Locate the cell with the specified text and output its (x, y) center coordinate. 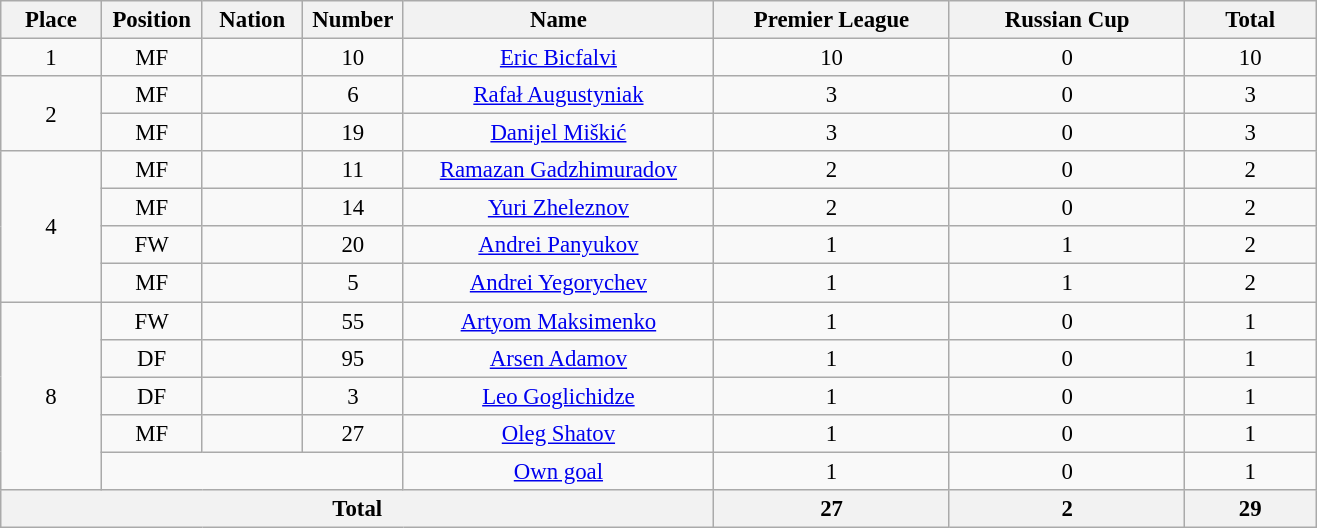
Artyom Maksimenko (558, 321)
Yuri Zheleznov (558, 208)
Position (152, 20)
Leo Goglichidze (558, 396)
Danijel Miškić (558, 133)
Russian Cup (1067, 20)
Nation (252, 20)
11 (354, 170)
29 (1250, 509)
6 (354, 95)
5 (354, 283)
14 (354, 208)
Arsen Adamov (558, 358)
Andrei Yegorychev (558, 283)
95 (354, 358)
Ramazan Gadzhimuradov (558, 170)
8 (52, 396)
55 (354, 321)
19 (354, 133)
Oleg Shatov (558, 433)
Place (52, 20)
Andrei Panyukov (558, 245)
Eric Bicfalvi (558, 58)
Name (558, 20)
Number (354, 20)
Rafał Augustyniak (558, 95)
4 (52, 226)
20 (354, 245)
Premier League (832, 20)
Own goal (558, 471)
